Return the (X, Y) coordinate for the center point of the cell that contains the specified text.  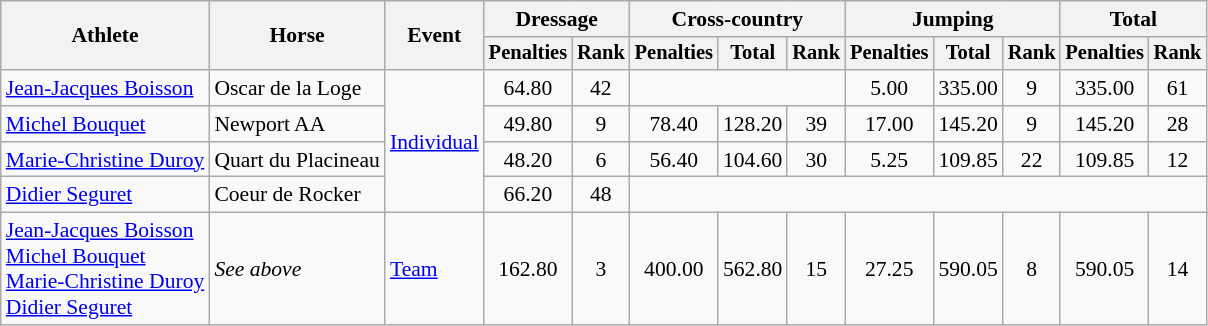
39 (816, 124)
61 (1178, 88)
Jumping (952, 19)
30 (816, 160)
162.80 (528, 269)
78.40 (674, 124)
15 (816, 269)
Team (434, 269)
Athlete (106, 36)
562.80 (752, 269)
See above (297, 269)
Dressage (557, 19)
Jean-Jacques BoissonMichel BouquetMarie-Christine DuroyDidier Seguret (106, 269)
48.20 (528, 160)
64.80 (528, 88)
Cross-country (738, 19)
128.20 (752, 124)
Event (434, 36)
27.25 (889, 269)
5.25 (889, 160)
22 (1032, 160)
5.00 (889, 88)
56.40 (674, 160)
400.00 (674, 269)
Horse (297, 36)
6 (601, 160)
Coeur de Rocker (297, 195)
28 (1178, 124)
104.60 (752, 160)
Didier Seguret (106, 195)
66.20 (528, 195)
Michel Bouquet (106, 124)
3 (601, 269)
Jean-Jacques Boisson (106, 88)
49.80 (528, 124)
48 (601, 195)
Individual (434, 141)
Marie-Christine Duroy (106, 160)
14 (1178, 269)
Newport AA (297, 124)
8 (1032, 269)
Quart du Placineau (297, 160)
42 (601, 88)
Oscar de la Loge (297, 88)
12 (1178, 160)
17.00 (889, 124)
